Capture the cell that displays the provided text and extract its (x, y) central coordinate. 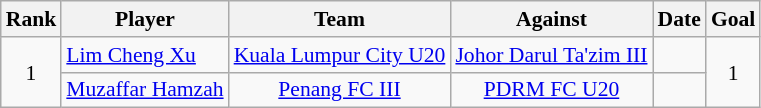
Rank (32, 19)
Johor Darul Ta'zim III (551, 55)
Kuala Lumpur City U20 (340, 55)
Lim Cheng Xu (144, 55)
Team (340, 19)
Goal (734, 19)
Player (144, 19)
Penang FC III (340, 90)
PDRM FC U20 (551, 90)
Muzaffar Hamzah (144, 90)
Against (551, 19)
Date (680, 19)
